For the text-containing cell, return its midpoint in [x, y] coordinate format. 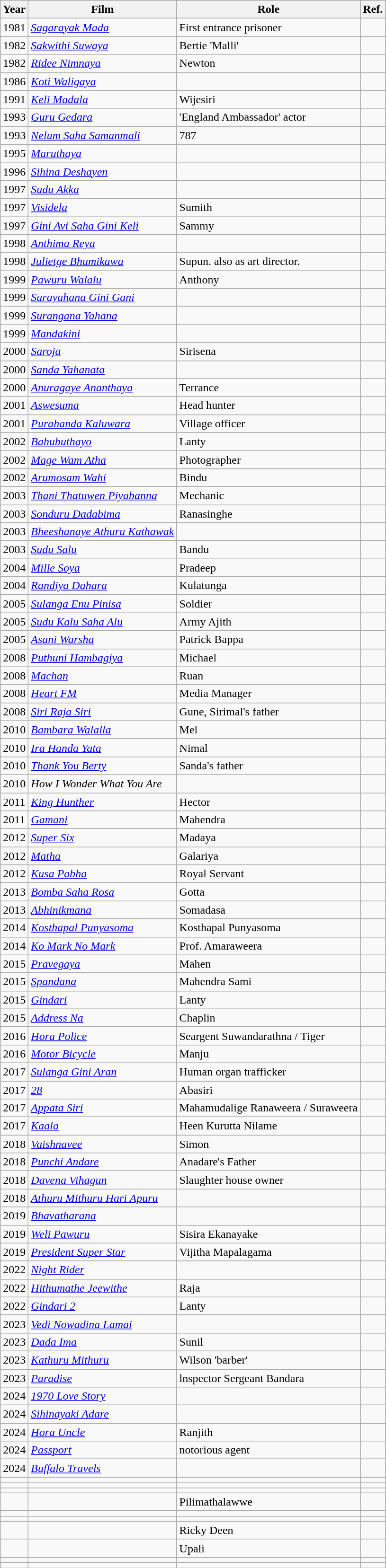
Sagarayak Mada [102, 27]
Sihina Deshayen [102, 171]
Vaishnavee [102, 1144]
Passport [102, 1450]
Gune, Sirimal's father [269, 712]
1981 [14, 27]
Mahendra Sami [269, 982]
Arumosam Wahi [102, 477]
Athuru Mithuru Hari Apuru [102, 1198]
Surangana Yahana [102, 316]
Mechanic [269, 495]
Punchi Andare [102, 1162]
Newton [269, 63]
Vijitha Mapalagama [269, 1252]
Mel [269, 730]
Slaughter house owner [269, 1180]
Weli Pawuru [102, 1234]
Surayahana Gini Gani [102, 298]
Village officer [269, 423]
Sunil [269, 1342]
Abhinikmana [102, 910]
Super Six [102, 838]
1986 [14, 81]
Matha [102, 856]
Sakwithi Suwaya [102, 45]
Purahanda Kaluwara [102, 423]
Davena Vihagun [102, 1180]
Kulatunga [269, 586]
Gotta [269, 892]
Anuragaye Ananthaya [102, 388]
Visidela [102, 207]
'England Ambassador' actor [269, 117]
Galariya [269, 856]
Bambara Walalla [102, 730]
Upali [269, 1548]
Sudu Kalu Saha Alu [102, 622]
1996 [14, 171]
Address Na [102, 1018]
Keli Madala [102, 99]
Hora Police [102, 1036]
Anthima Reya [102, 244]
Sirisena [269, 352]
Kusa Pabha [102, 874]
Human organ trafficker [269, 1072]
Nelum Saha Samanmali [102, 135]
Raja [269, 1288]
Sammy [269, 226]
Chaplin [269, 1018]
Role [269, 9]
Terrance [269, 388]
Sulanga Enu Pinisa [102, 604]
Bheeshanaye Athuru Kathawak [102, 532]
28 [102, 1090]
Gini Avi Saha Gini Keli [102, 226]
Film [102, 9]
Ko Mark No Mark [102, 946]
Anadare's Father [269, 1162]
Heen Kurutta Nilame [269, 1126]
Simon [269, 1144]
Randiya Dahara [102, 586]
lnspector Sergeant Bandara [269, 1378]
Bandu [269, 550]
Puthuni Hambagiya [102, 658]
Night Rider [102, 1270]
Machan [102, 676]
Koti Waligaya [102, 81]
Mahamudalige Ranaweera / Suraweera [269, 1108]
Appata Siri [102, 1108]
Patrick Bappa [269, 640]
Somadasa [269, 910]
Kathuru Mithuru [102, 1360]
Mille Soya [102, 568]
Photographer [269, 459]
Royal Servant [269, 874]
Pawuru Walalu [102, 280]
Bhavatharana [102, 1216]
Hector [269, 802]
Heart FM [102, 694]
Bindu [269, 477]
Aswesuma [102, 405]
Michael [269, 658]
Army Ajith [269, 622]
Maruthaya [102, 153]
Hithumathe Jeewithe [102, 1288]
Spandana [102, 982]
Sulanga Gini Aran [102, 1072]
Prof. Amaraweera [269, 946]
Mahendra [269, 820]
Sanda Yahanata [102, 370]
Ranjith [269, 1432]
Ruan [269, 676]
Sumith [269, 207]
Sisira Ekanayake [269, 1234]
How I Wonder What You Are [102, 784]
Bomba Saha Rosa [102, 892]
1991 [14, 99]
Julietge Bhumikawa [102, 262]
President Super Star [102, 1252]
notorious agent [269, 1450]
Supun. also as art director. [269, 262]
Nimal [269, 748]
Gamani [102, 820]
Mage Wam Atha [102, 459]
Bahubuthayo [102, 441]
Pilimathalawwe [269, 1502]
1970 Love Story [102, 1396]
Motor Bicycle [102, 1054]
King Hunther [102, 802]
Gindari [102, 1000]
Sonduru Dadabima [102, 513]
Ref. [373, 9]
Guru Gedara [102, 117]
Sudu Akka [102, 189]
Sudu Salu [102, 550]
Seargent Suwandarathna / Tiger [269, 1036]
Ira Handa Yata [102, 748]
Wijesiri [269, 99]
1995 [14, 153]
Mahen [269, 964]
Ranasinghe [269, 513]
Thani Thatuwen Piyabanna [102, 495]
Hora Uncle [102, 1432]
Madaya [269, 838]
787 [269, 135]
Vedi Nowadina Lamai [102, 1324]
Thank You Berty [102, 766]
Kaala [102, 1126]
Buffalo Travels [102, 1468]
Saroja [102, 352]
Head hunter [269, 405]
Ricky Deen [269, 1530]
Abasiri [269, 1090]
Asani Warsha [102, 640]
Siri Raja Siri [102, 712]
Media Manager [269, 694]
Bertie 'Malli' [269, 45]
Ridee Nimnaya [102, 63]
First entrance prisoner [269, 27]
Pradeep [269, 568]
Dada Ima [102, 1342]
Gindari 2 [102, 1306]
Wilson 'barber' [269, 1360]
Paradise [102, 1378]
Anthony [269, 280]
Mandakini [102, 334]
Soldier [269, 604]
Year [14, 9]
Pravegaya [102, 964]
Sanda's father [269, 766]
Sihinayaki Adare [102, 1414]
Manju [269, 1054]
